Locate the cell with the specified text and output its [x, y] center coordinate. 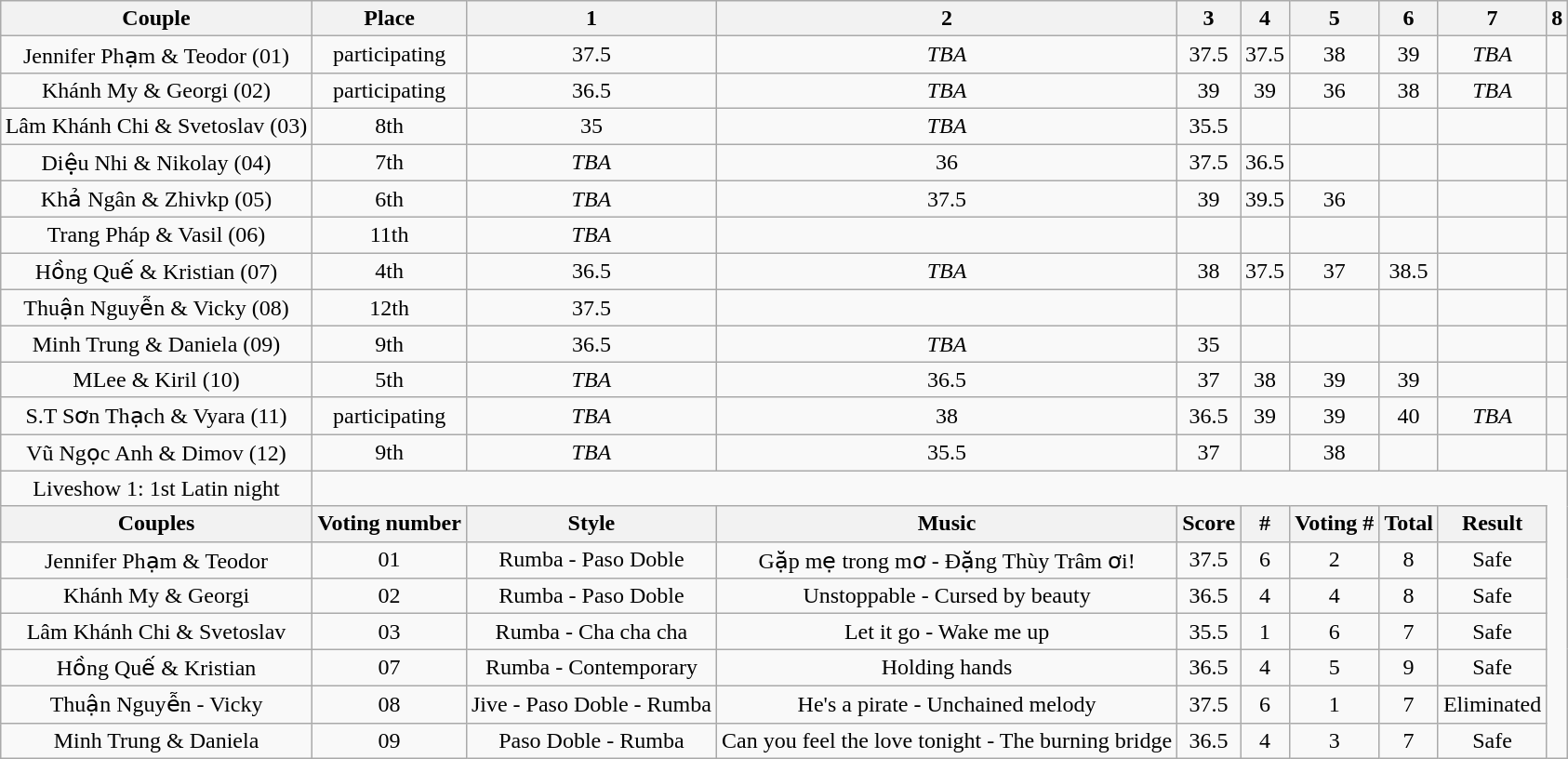
Hồng Quế & Kristian (07) [156, 272]
Minh Trung & Daniela (09) [156, 344]
03 [390, 632]
Let it go - Wake me up [947, 632]
5th [390, 379]
Unstoppable - Cursed by beauty [947, 596]
11th [390, 235]
Lâm Khánh Chi & Svetoslav (03) [156, 126]
Total [1409, 524]
Rumba - Cha cha cha [591, 632]
01 [390, 560]
Music [947, 524]
# [1265, 524]
Minh Trung & Daniela [156, 740]
Voting # [1335, 524]
39.5 [1265, 199]
Place [390, 19]
Result [1492, 524]
40 [1409, 416]
Liveshow 1: 1st Latin night [156, 488]
Thuận Nguyễn & Vicky (08) [156, 308]
Can you feel the love tonight - The burning bridge [947, 740]
Style [591, 524]
09 [390, 740]
Diệu Nhi & Nikolay (04) [156, 162]
4th [390, 272]
Jennifer Phạm & Teodor [156, 560]
Vũ Ngọc Anh & Dimov (12) [156, 452]
Khánh My & Georgi [156, 596]
Holding hands [947, 668]
7th [390, 162]
8th [390, 126]
38.5 [1409, 272]
Khánh My & Georgi (02) [156, 90]
08 [390, 704]
Trang Pháp & Vasil (06) [156, 235]
12th [390, 308]
S.T Sơn Thạch & Vyara (11) [156, 416]
Paso Doble - Rumba [591, 740]
MLee & Kiril (10) [156, 379]
6th [390, 199]
Hồng Quế & Kristian [156, 668]
07 [390, 668]
Gặp mẹ trong mơ - Đặng Thùy Trâm ơi! [947, 560]
Eliminated [1492, 704]
02 [390, 596]
Jennifer Phạm & Teodor (01) [156, 55]
Jive - Paso Doble - Rumba [591, 704]
Thuận Nguyễn - Vicky [156, 704]
Couple [156, 19]
Lâm Khánh Chi & Svetoslav [156, 632]
Voting number [390, 524]
Couples [156, 524]
Rumba - Contemporary [591, 668]
Score [1209, 524]
9 [1409, 668]
He's a pirate - Unchained melody [947, 704]
Khả Ngân & Zhivkp (05) [156, 199]
